Pinpoint the cell where the given text exists, returning its [x, y] midpoint coordinate. 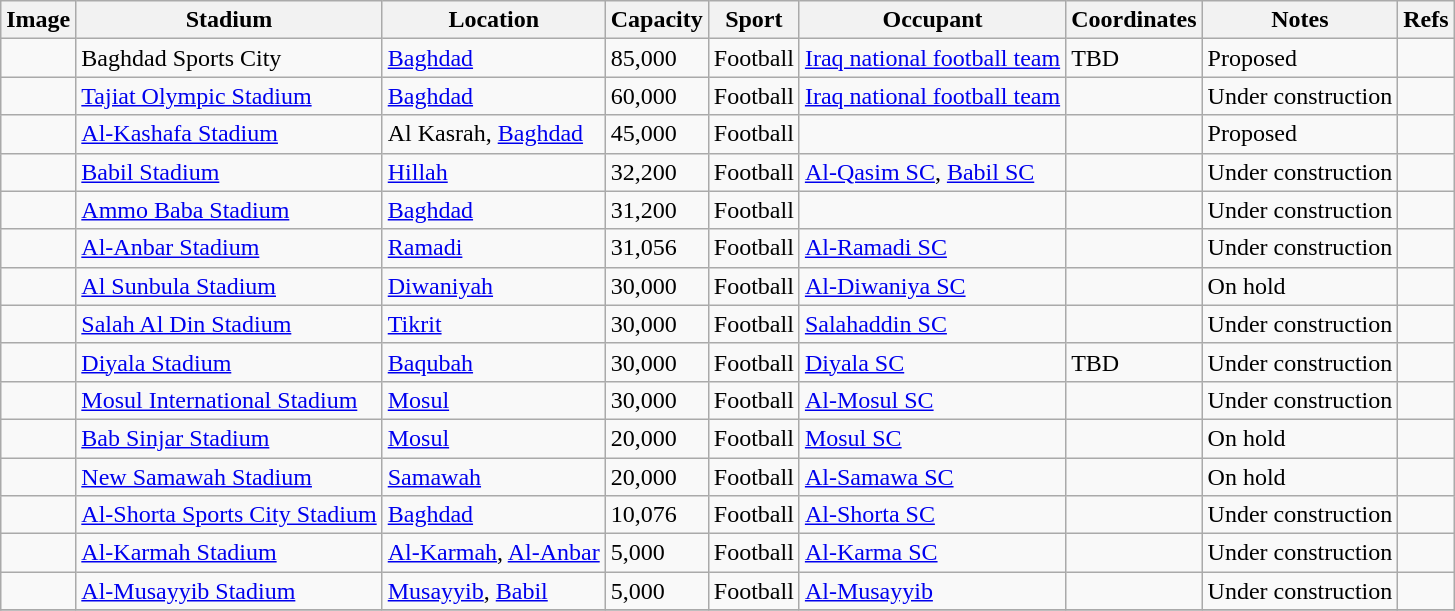
10,076 [656, 515]
Al-Karmah, Al-Anbar [494, 553]
Musayyib, Babil [494, 591]
Al-Mosul SC [932, 400]
Stadium [229, 20]
Location [494, 20]
Al-Diwaniya SC [932, 286]
Al-Karmah Stadium [229, 553]
Ammo Baba Stadium [229, 210]
Mosul International Stadium [229, 400]
Al-Shorta SC [932, 515]
Salah Al Din Stadium [229, 324]
31,056 [656, 248]
Al-Samawa SC [932, 477]
Diwaniyah [494, 286]
45,000 [656, 134]
Tajiat Olympic Stadium [229, 96]
Notes [1300, 20]
Capacity [656, 20]
Diyala SC [932, 362]
Al-Anbar Stadium [229, 248]
Al Kasrah, Baghdad [494, 134]
Al-Shorta Sports City Stadium [229, 515]
31,200 [656, 210]
85,000 [656, 58]
Refs [1426, 20]
Occupant [932, 20]
Coordinates [1134, 20]
Diyala Stadium [229, 362]
Hillah [494, 172]
Baqubah [494, 362]
Babil Stadium [229, 172]
Al-Ramadi SC [932, 248]
Mosul SC [932, 438]
New Samawah Stadium [229, 477]
60,000 [656, 96]
Baghdad Sports City [229, 58]
Al-Musayyib [932, 591]
Al Sunbula Stadium [229, 286]
Samawah [494, 477]
Al-Musayyib Stadium [229, 591]
Bab Sinjar Stadium [229, 438]
Al-Karma SC [932, 553]
Tikrit [494, 324]
Salahaddin SC [932, 324]
Al-Kashafa Stadium [229, 134]
Ramadi [494, 248]
Image [38, 20]
32,200 [656, 172]
Sport [754, 20]
Al-Qasim SC, Babil SC [932, 172]
